From the cell containing the given text, extract its center point as (X, Y) coordinate. 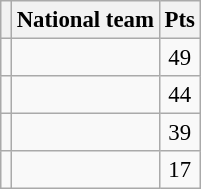
49 (180, 58)
National team (85, 20)
39 (180, 133)
Pts (180, 20)
44 (180, 95)
17 (180, 170)
